Capture the cell that displays the provided text and extract its [x, y] central coordinate. 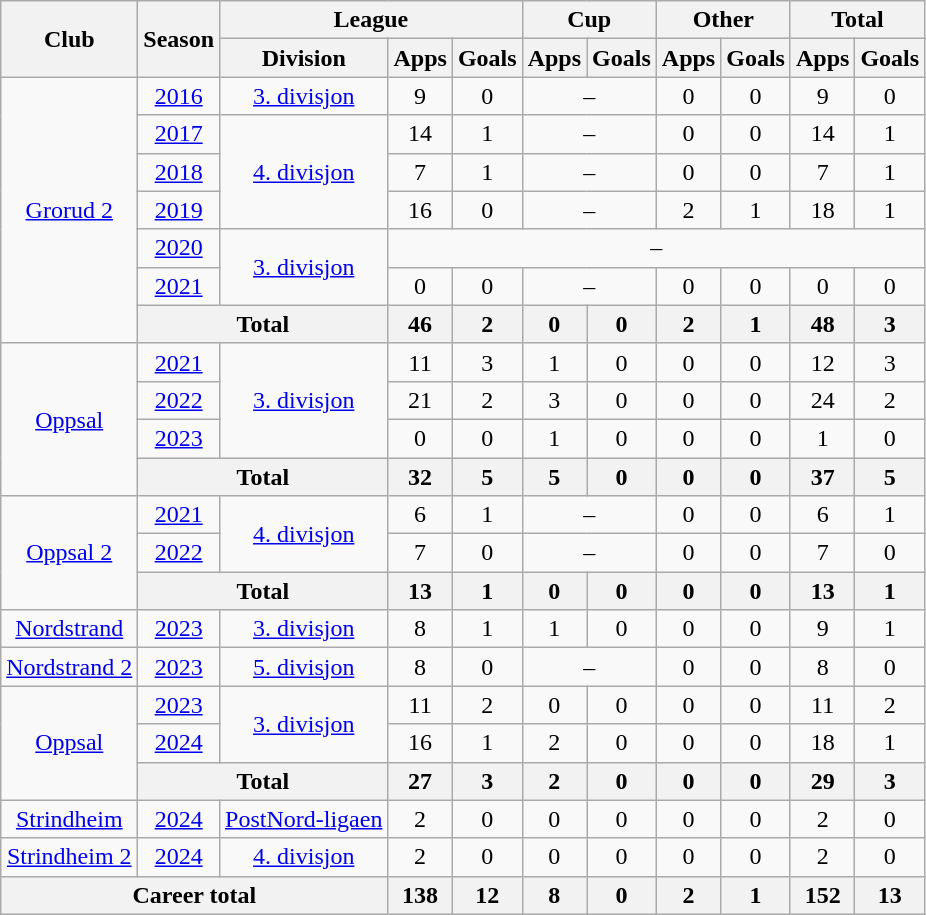
Cup [589, 20]
Career total [194, 895]
21 [420, 400]
152 [822, 895]
48 [822, 324]
27 [420, 781]
PostNord-ligaen [304, 819]
Nordstrand 2 [70, 667]
2017 [179, 134]
Division [304, 58]
2019 [179, 210]
2020 [179, 248]
Grorud 2 [70, 210]
24 [822, 400]
29 [822, 781]
Strindheim 2 [70, 857]
League [372, 20]
Nordstrand [70, 629]
Other [723, 20]
Season [179, 39]
Strindheim [70, 819]
Oppsal 2 [70, 553]
37 [822, 477]
2016 [179, 96]
Club [70, 39]
2018 [179, 172]
46 [420, 324]
5. divisjon [304, 667]
138 [420, 895]
32 [420, 477]
